Capture the cell that displays the provided text and extract its [x, y] central coordinate. 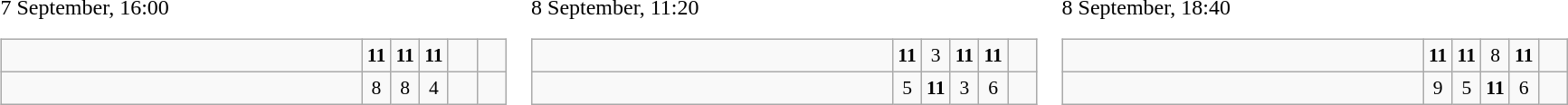
4 [434, 88]
9 [1438, 88]
